Return [x, y] of the center of cell containing provided text 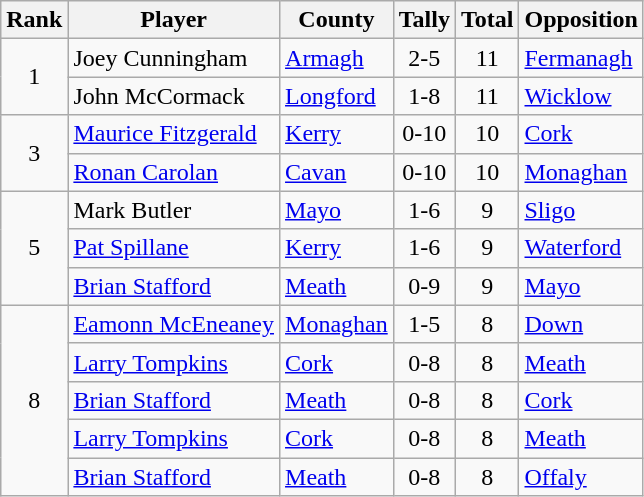
2-5 [424, 58]
Joey Cunningham [174, 58]
Pat Spillane [174, 248]
Sligo [581, 210]
Maurice Fitzgerald [174, 134]
5 [34, 248]
Waterford [581, 248]
County [337, 20]
Longford [337, 96]
Ronan Carolan [174, 172]
0-9 [424, 286]
Down [581, 324]
1-8 [424, 96]
Fermanagh [581, 58]
Mark Butler [174, 210]
Tally [424, 20]
Offaly [581, 477]
Armagh [337, 58]
Player [174, 20]
3 [34, 153]
Eamonn McEneaney [174, 324]
Wicklow [581, 96]
Rank [34, 20]
Total [487, 20]
Cavan [337, 172]
Opposition [581, 20]
1-5 [424, 324]
1 [34, 77]
John McCormack [174, 96]
